Return the [X, Y] coordinate for the center point of the cell that contains the specified text.  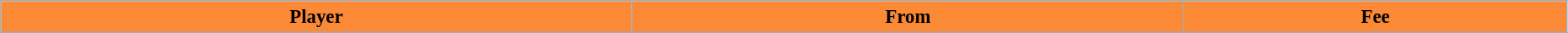
Fee [1375, 17]
From [908, 17]
Player [316, 17]
